From the cell containing the given text, extract its center point as (x, y) coordinate. 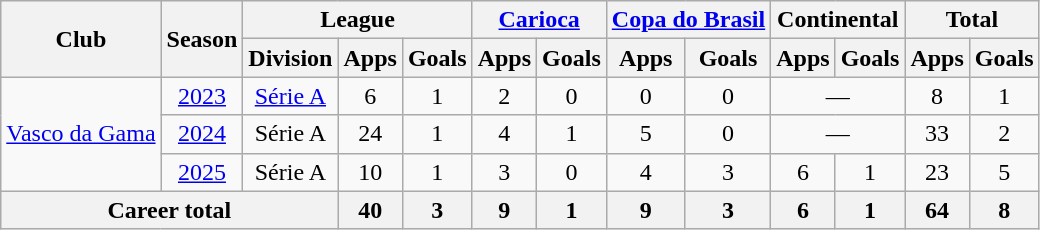
64 (937, 210)
23 (937, 172)
2024 (202, 134)
Total (972, 20)
Continental (838, 20)
Club (81, 39)
Copa do Brasil (688, 20)
Carioca (539, 20)
Season (202, 39)
2025 (202, 172)
Division (290, 58)
League (358, 20)
Vasco da Gama (81, 134)
2023 (202, 96)
10 (370, 172)
33 (937, 134)
40 (370, 210)
24 (370, 134)
Career total (170, 210)
